Scan for the cell matching the given text and deliver its (X, Y) coordinate at center. 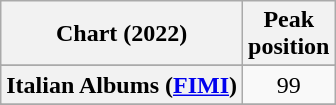
99 (289, 85)
Chart (2022) (122, 34)
Peakposition (289, 34)
Italian Albums (FIMI) (122, 85)
